Capture the cell that displays the provided text and extract its (x, y) central coordinate. 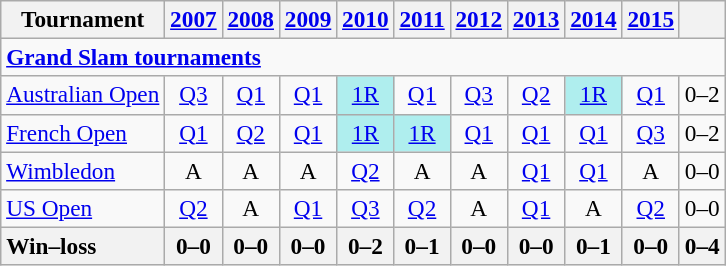
Grand Slam tournaments (363, 57)
2009 (308, 19)
2015 (650, 19)
2010 (366, 19)
Wimbledon (83, 170)
2013 (536, 19)
French Open (83, 133)
Win–loss (83, 246)
2012 (478, 19)
Australian Open (83, 95)
2011 (422, 19)
2007 (194, 19)
0–4 (702, 246)
Tournament (83, 19)
US Open (83, 208)
2014 (594, 19)
2008 (250, 19)
